Output the [x, y] coordinate of the center of the cell containing the given text.  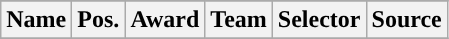
Pos. [98, 20]
Source [406, 20]
Name [36, 20]
Selector [319, 20]
Award [165, 20]
Team [239, 20]
